Capture the cell that displays the provided text and extract its (X, Y) central coordinate. 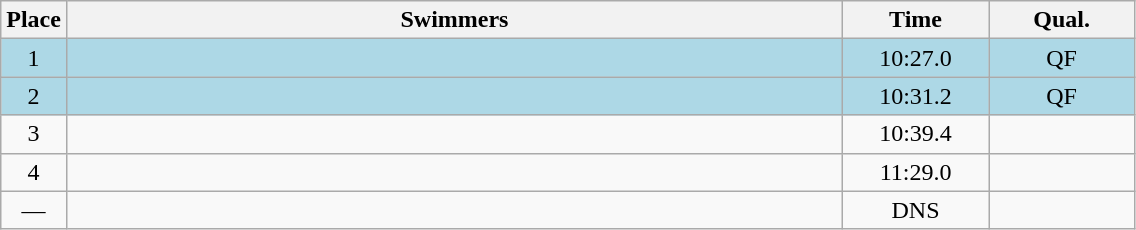
3 (34, 134)
10:31.2 (916, 96)
Qual. (1062, 20)
10:39.4 (916, 134)
Place (34, 20)
1 (34, 58)
11:29.0 (916, 172)
4 (34, 172)
2 (34, 96)
— (34, 210)
Swimmers (454, 20)
10:27.0 (916, 58)
DNS (916, 210)
Time (916, 20)
